Output the [x, y] coordinate of the center of the cell containing the given text.  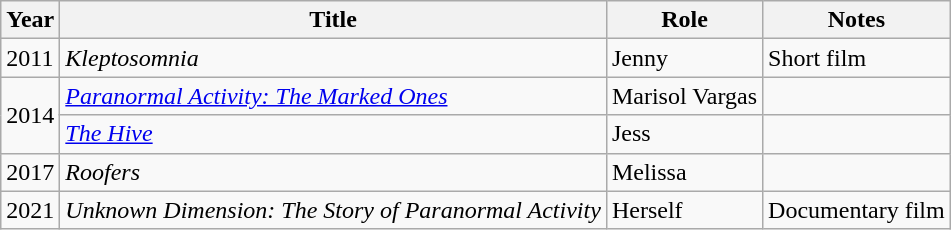
Kleptosomnia [334, 58]
2014 [30, 115]
Documentary film [857, 210]
Melissa [684, 172]
Marisol Vargas [684, 96]
Unknown Dimension: The Story of Paranormal Activity [334, 210]
Jess [684, 134]
2021 [30, 210]
2017 [30, 172]
Short film [857, 58]
2011 [30, 58]
Roofers [334, 172]
Role [684, 20]
Jenny [684, 58]
Title [334, 20]
Notes [857, 20]
The Hive [334, 134]
Paranormal Activity: The Marked Ones [334, 96]
Herself [684, 210]
Year [30, 20]
